Detect which cell encompasses the target text, then output its (X, Y) center coordinate. 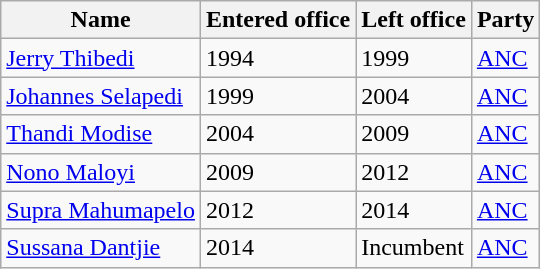
Incumbent (414, 248)
Nono Maloyi (101, 172)
1994 (278, 58)
Party (505, 20)
Jerry Thibedi (101, 58)
Thandi Modise (101, 134)
Name (101, 20)
Sussana Dantjie (101, 248)
Supra Mahumapelo (101, 210)
Left office (414, 20)
Entered office (278, 20)
Johannes Selapedi (101, 96)
